Output the (x, y) coordinate of the center of the cell containing the given text.  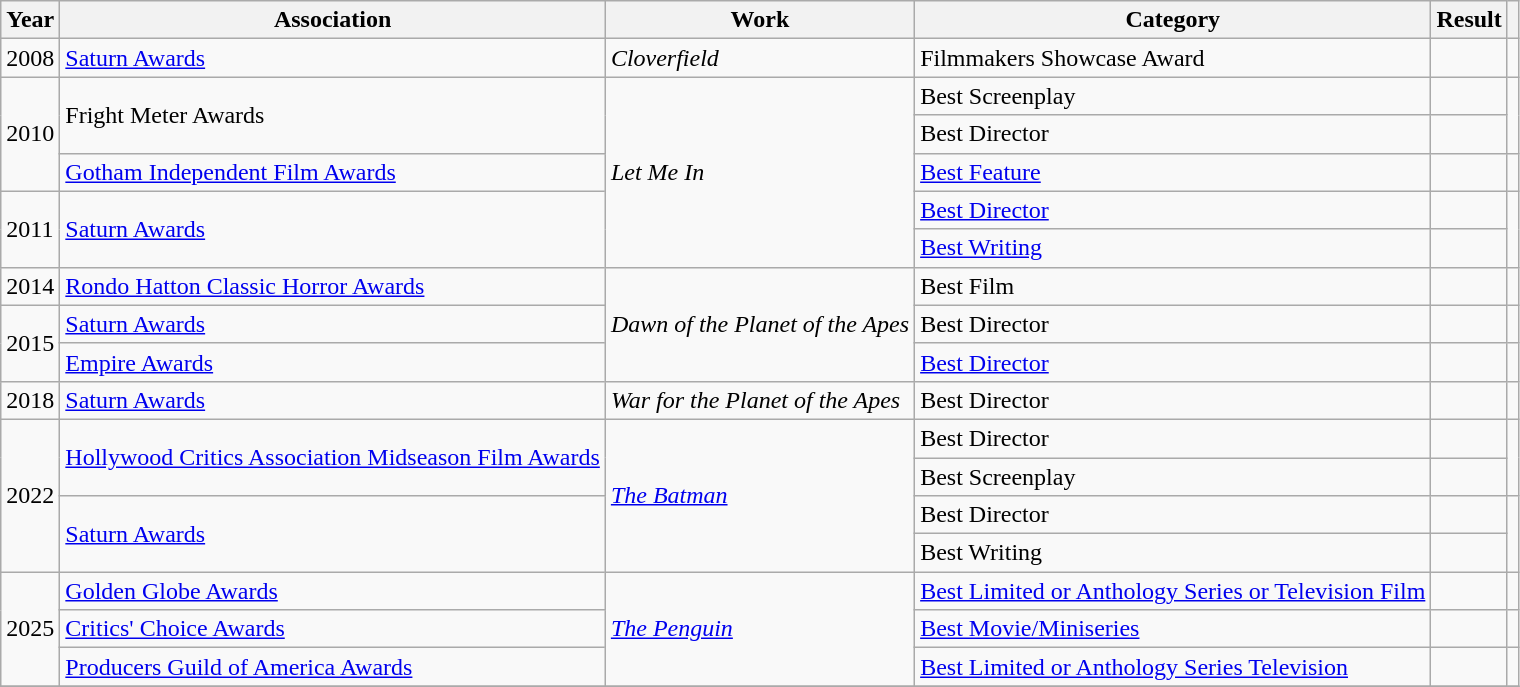
2018 (30, 400)
Category (1173, 20)
Cloverfield (760, 58)
Gotham Independent Film Awards (333, 172)
Work (760, 20)
Critics' Choice Awards (333, 629)
Association (333, 20)
2010 (30, 134)
2015 (30, 343)
Empire Awards (333, 362)
Year (30, 20)
Hollywood Critics Association Midseason Film Awards (333, 457)
Best Feature (1173, 172)
Best Limited or Anthology Series or Television Film (1173, 591)
2011 (30, 229)
The Penguin (760, 629)
Best Movie/Miniseries (1173, 629)
2008 (30, 58)
Let Me In (760, 172)
The Batman (760, 495)
Best Limited or Anthology Series Television (1173, 667)
Fright Meter Awards (333, 115)
Rondo Hatton Classic Horror Awards (333, 286)
Result (1469, 20)
Best Film (1173, 286)
War for the Planet of the Apes (760, 400)
2022 (30, 495)
Dawn of the Planet of the Apes (760, 324)
Golden Globe Awards (333, 591)
Producers Guild of America Awards (333, 667)
Filmmakers Showcase Award (1173, 58)
2025 (30, 629)
2014 (30, 286)
